Pinpoint the cell where the given text exists, returning its (X, Y) midpoint coordinate. 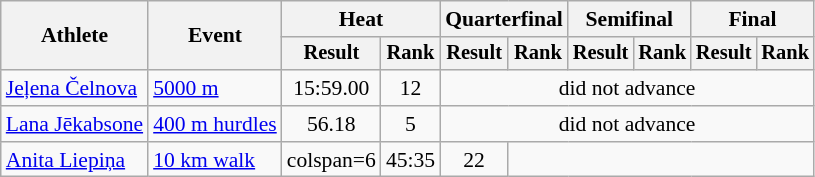
Quarterfinal (504, 19)
Lana Jēkabsone (74, 124)
Final (752, 19)
Semifinal (630, 19)
15:59.00 (332, 88)
5000 m (215, 88)
Event (215, 36)
56.18 (332, 124)
Heat (361, 19)
5 (410, 124)
12 (410, 88)
400 m hurdles (215, 124)
Athlete (74, 36)
Jeļena Čelnova (74, 88)
